For the text-containing cell, return its midpoint in (x, y) coordinate format. 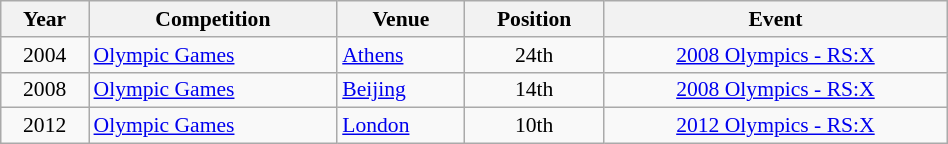
Venue (400, 19)
Position (534, 19)
Event (776, 19)
Athens (400, 55)
14th (534, 90)
2004 (45, 55)
Competition (214, 19)
2008 (45, 90)
10th (534, 126)
Year (45, 19)
Beijing (400, 90)
London (400, 126)
2012 (45, 126)
24th (534, 55)
2012 Olympics - RS:X (776, 126)
